Identify which cell holds the provided text, then report its [x, y] central coordinate. 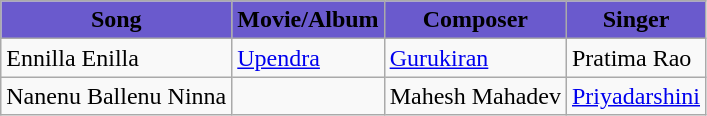
Mahesh Mahadev [475, 96]
Pratima Rao [636, 58]
Gurukiran [475, 58]
Song [116, 20]
Movie/Album [308, 20]
Nanenu Ballenu Ninna [116, 96]
Upendra [308, 58]
Ennilla Enilla [116, 58]
Composer [475, 20]
Priyadarshini [636, 96]
Singer [636, 20]
